Output the (x, y) coordinate of the center of the cell containing the given text.  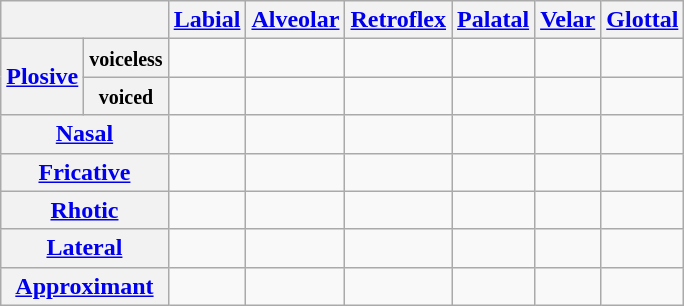
Lateral (84, 248)
Palatal (494, 20)
voiced (126, 96)
Glottal (642, 20)
Fricative (84, 172)
Alveolar (296, 20)
Plosive (42, 77)
voiceless (126, 58)
Velar (568, 20)
Nasal (84, 134)
Labial (207, 20)
Approximant (84, 286)
Rhotic (84, 210)
Retroflex (398, 20)
